Locate the cell with the specified text and output its (x, y) center coordinate. 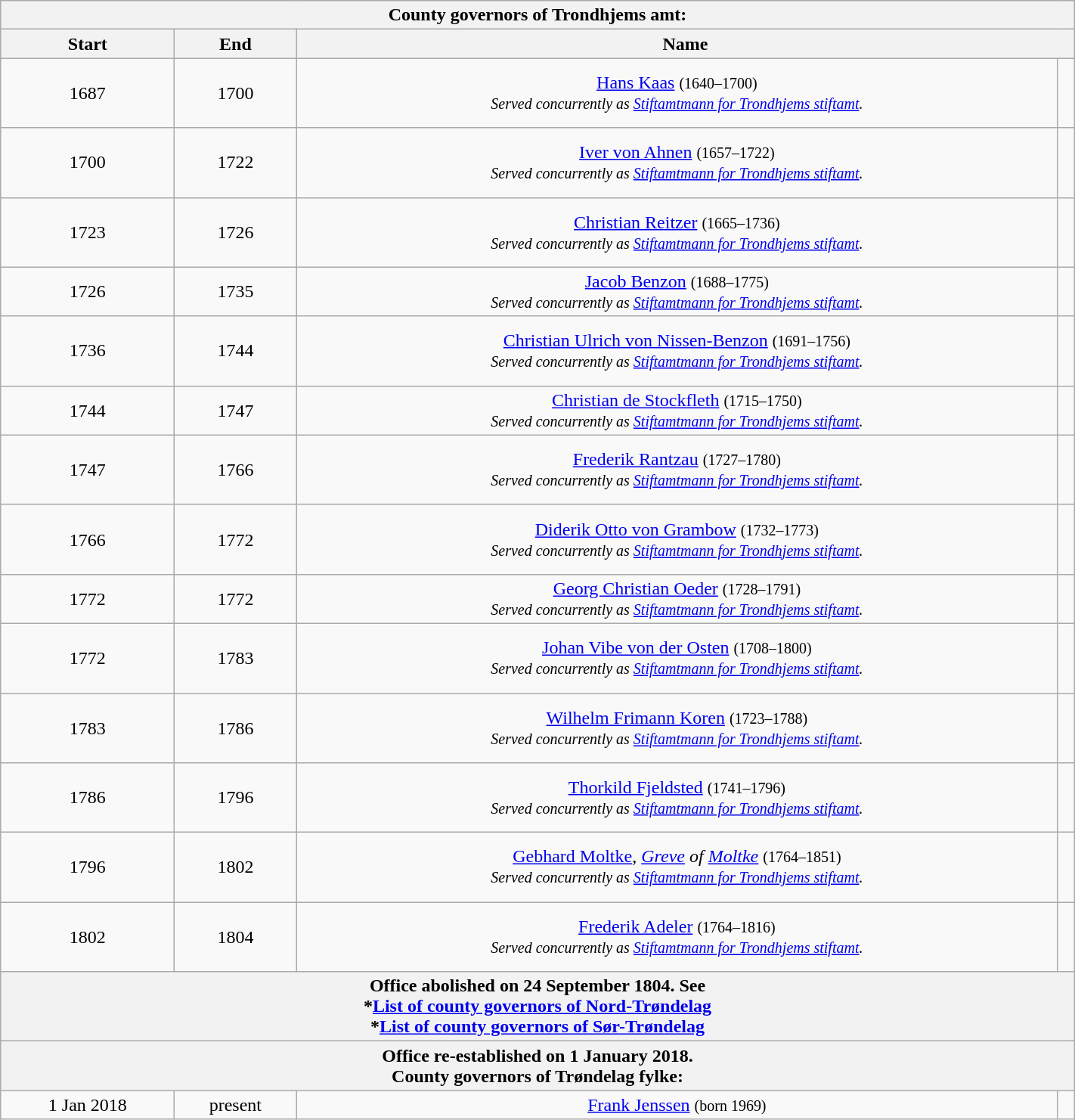
Wilhelm Frimann Koren (1723–1788)Served concurrently as Stiftamtmann for Trondhjems stiftamt. (677, 728)
Diderik Otto von Grambow (1732–1773)Served concurrently as Stiftamtmann for Trondhjems stiftamt. (677, 539)
Gebhard Moltke, Greve of Moltke (1764–1851)Served concurrently as Stiftamtmann for Trondhjems stiftamt. (677, 867)
Frank Jenssen (born 1969) (677, 1105)
1735 (236, 292)
1736 (88, 351)
Iver von Ahnen (1657–1722)Served concurrently as Stiftamtmann for Trondhjems stiftamt. (677, 163)
County governors of Trondhjems amt: (537, 15)
1804 (236, 937)
present (236, 1105)
Christian Reitzer (1665–1736)Served concurrently as Stiftamtmann for Trondhjems stiftamt. (677, 232)
Christian Ulrich von Nissen-Benzon (1691–1756)Served concurrently as Stiftamtmann for Trondhjems stiftamt. (677, 351)
1 Jan 2018 (88, 1105)
Jacob Benzon (1688–1775)Served concurrently as Stiftamtmann for Trondhjems stiftamt. (677, 292)
Office abolished on 24 September 1804. See *List of county governors of Nord-Trøndelag*List of county governors of Sør-Trøndelag (537, 1007)
Christian de Stockfleth (1715–1750)Served concurrently as Stiftamtmann for Trondhjems stiftamt. (677, 410)
Start (88, 44)
Frederik Rantzau (1727–1780)Served concurrently as Stiftamtmann for Trondhjems stiftamt. (677, 470)
Thorkild Fjeldsted (1741–1796)Served concurrently as Stiftamtmann for Trondhjems stiftamt. (677, 798)
End (236, 44)
1723 (88, 232)
1687 (88, 93)
1722 (236, 163)
Hans Kaas (1640–1700)Served concurrently as Stiftamtmann for Trondhjems stiftamt. (677, 93)
Johan Vibe von der Osten (1708–1800)Served concurrently as Stiftamtmann for Trondhjems stiftamt. (677, 658)
Frederik Adeler (1764–1816)Served concurrently as Stiftamtmann for Trondhjems stiftamt. (677, 937)
Name (685, 44)
Georg Christian Oeder (1728–1791)Served concurrently as Stiftamtmann for Trondhjems stiftamt. (677, 599)
Office re-established on 1 January 2018.County governors of Trøndelag fylke: (537, 1066)
